Return the (X, Y) coordinate for the center point of the cell that contains the specified text.  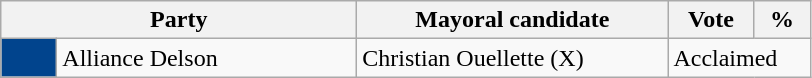
Mayoral candidate (512, 20)
% (782, 20)
Party (179, 20)
Alliance Delson (207, 58)
Vote (711, 20)
Christian Ouellette (X) (512, 58)
Acclaimed (739, 58)
